Identify which cell holds the provided text, then report its [x, y] central coordinate. 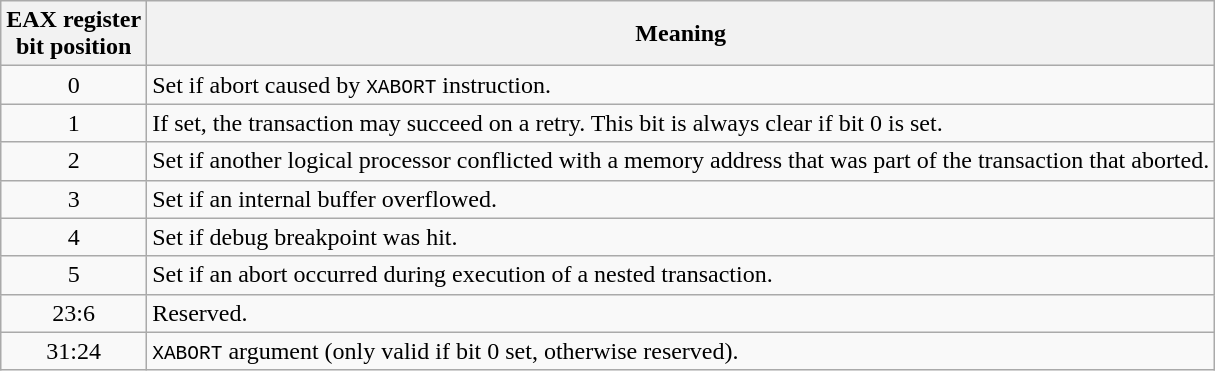
XABORT argument (only valid if bit 0 set, otherwise reserved). [681, 351]
2 [74, 161]
Set if an internal buffer overflowed. [681, 199]
31:24 [74, 351]
Meaning [681, 34]
4 [74, 237]
Reserved. [681, 313]
3 [74, 199]
Set if another logical processor conflicted with a memory address that was part of the transaction that aborted. [681, 161]
23:6 [74, 313]
Set if debug breakpoint was hit. [681, 237]
Set if an abort occurred during execution of a nested transaction. [681, 275]
Set if abort caused by XABORT instruction. [681, 85]
0 [74, 85]
5 [74, 275]
If set, the transaction may succeed on a retry. This bit is always clear if bit 0 is set. [681, 123]
1 [74, 123]
EAX registerbit position [74, 34]
